Search for the cell housing the specified text and yield its [x, y] center coordinate. 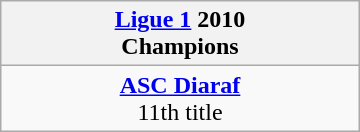
ASC Diaraf11th title [180, 98]
Ligue 1 2010Champions [180, 34]
